From the cell containing the given text, extract its center point as (x, y) coordinate. 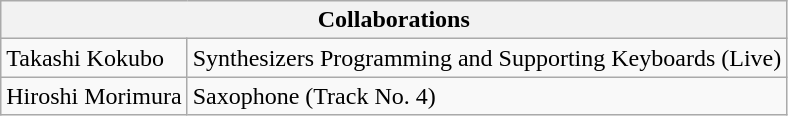
Collaborations (394, 20)
Hiroshi Morimura (94, 96)
Takashi Kokubo (94, 58)
Synthesizers Programming and Supporting Keyboards (Live) (487, 58)
Saxophone (Track No. 4) (487, 96)
